Return [X, Y] of the center of cell containing provided text 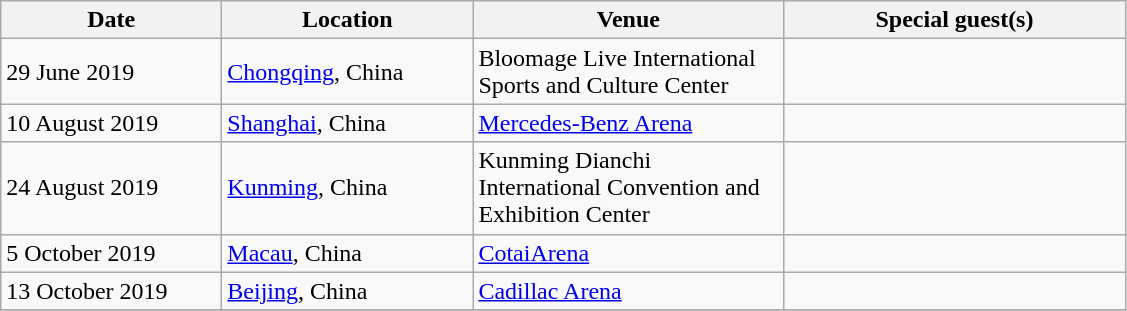
Chongqing, China [348, 72]
Special guest(s) [954, 20]
24 August 2019 [112, 188]
10 August 2019 [112, 123]
Date [112, 20]
Venue [628, 20]
Mercedes-Benz Arena [628, 123]
CotaiArena [628, 253]
29 June 2019 [112, 72]
13 October 2019 [112, 291]
Bloomage Live International Sports and Culture Center [628, 72]
Kunming Dianchi International Convention and Exhibition Center [628, 188]
Kunming, China [348, 188]
Beijing, China [348, 291]
Macau, China [348, 253]
Location [348, 20]
Cadillac Arena [628, 291]
5 October 2019 [112, 253]
Shanghai, China [348, 123]
